Return the [X, Y] coordinate for the center point of the cell that contains the specified text.  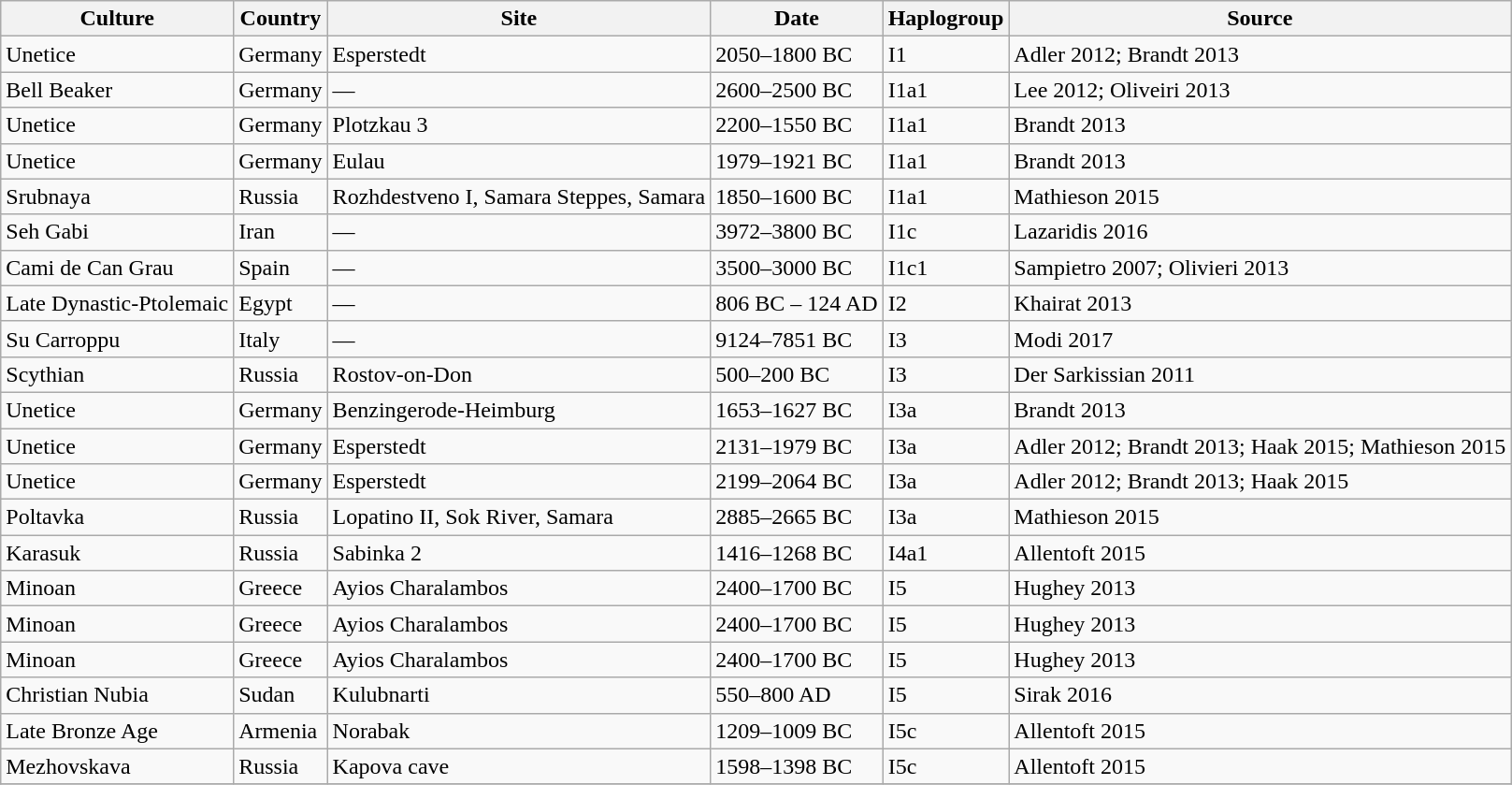
9124–7851 BC [797, 339]
Norabak [519, 731]
1653–1627 BC [797, 410]
1416–1268 BC [797, 553]
2050–1800 BC [797, 54]
1598–1398 BC [797, 766]
500–200 BC [797, 374]
2200–1550 BC [797, 125]
I4a1 [946, 553]
2600–2500 BC [797, 90]
Haplogroup [946, 19]
Der Sarkissian 2011 [1260, 374]
550–800 AD [797, 695]
I1c [946, 232]
806 BC – 124 AD [797, 303]
I1 [946, 54]
Seh Gabi [118, 232]
Christian Nubia [118, 695]
Mezhovskava [118, 766]
2199–2064 BC [797, 482]
Modi 2017 [1260, 339]
Bell Beaker [118, 90]
Spain [281, 268]
Adler 2012; Brandt 2013 [1260, 54]
Scythian [118, 374]
Egypt [281, 303]
Rozhdestveno I, Samara Steppes, Samara [519, 196]
Adler 2012; Brandt 2013; Haak 2015 [1260, 482]
Kulubnarti [519, 695]
3972–3800 BC [797, 232]
Poltavka [118, 517]
1209–1009 BC [797, 731]
Lazaridis 2016 [1260, 232]
I1c1 [946, 268]
Rostov-on-Don [519, 374]
Armenia [281, 731]
3500–3000 BC [797, 268]
Lopatino II, Sok River, Samara [519, 517]
Sirak 2016 [1260, 695]
I2 [946, 303]
Culture [118, 19]
Source [1260, 19]
Lee 2012; Oliveiri 2013 [1260, 90]
2131–1979 BC [797, 446]
Sampietro 2007; Olivieri 2013 [1260, 268]
1979–1921 BC [797, 161]
Sabinka 2 [519, 553]
Kapova cave [519, 766]
Site [519, 19]
Eulau [519, 161]
Su Carroppu [118, 339]
Italy [281, 339]
Sudan [281, 695]
Country [281, 19]
Khairat 2013 [1260, 303]
Adler 2012; Brandt 2013; Haak 2015; Mathieson 2015 [1260, 446]
Date [797, 19]
Late Dynastic-Ptolemaic [118, 303]
Cami de Can Grau [118, 268]
Benzingerode-Heimburg [519, 410]
Iran [281, 232]
Late Bronze Age [118, 731]
Srubnaya [118, 196]
Plotzkau 3 [519, 125]
Karasuk [118, 553]
2885–2665 BC [797, 517]
1850–1600 BC [797, 196]
